Scan for the cell matching the given text and deliver its [x, y] coordinate at center. 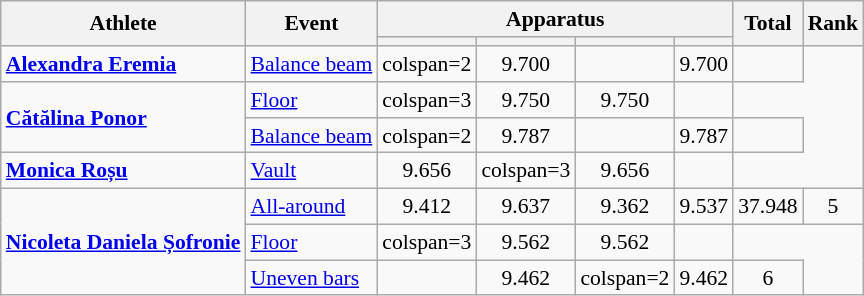
All-around [312, 207]
Apparatus [555, 19]
9.412 [426, 207]
Monica Roșu [124, 171]
9.362 [624, 207]
6 [768, 278]
9.637 [526, 207]
Alexandra Eremia [124, 64]
Nicoleta Daniela Șofronie [124, 242]
Athlete [124, 24]
Cătălina Ponor [124, 118]
Event [312, 24]
Vault [312, 171]
9.537 [704, 207]
Rank [834, 24]
37.948 [768, 207]
Total [768, 24]
Uneven bars [312, 278]
5 [834, 207]
